Pinpoint the cell where the given text exists, returning its (X, Y) midpoint coordinate. 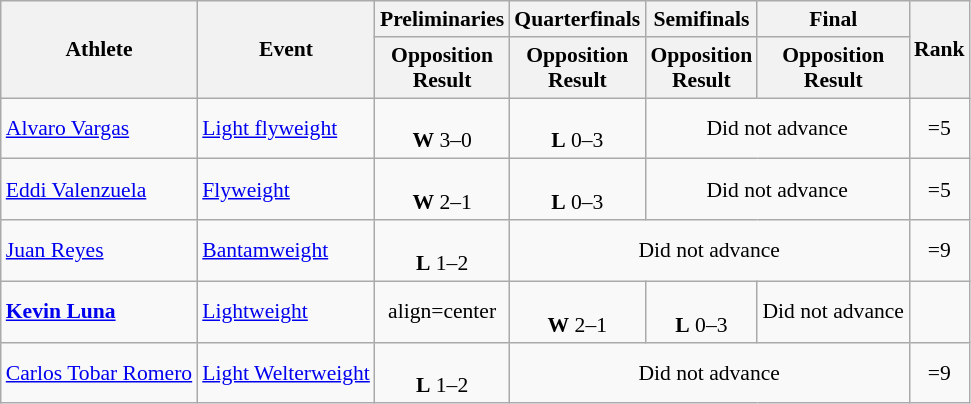
Rank (940, 50)
Carlos Tobar Romero (99, 372)
Lightweight (286, 312)
Athlete (99, 50)
Light Welterweight (286, 372)
Light flyweight (286, 128)
Alvaro Vargas (99, 128)
Juan Reyes (99, 250)
Semifinals (701, 19)
Event (286, 50)
align=center (442, 312)
Flyweight (286, 190)
Kevin Luna (99, 312)
W 3–0 (442, 128)
Eddi Valenzuela (99, 190)
Bantamweight (286, 250)
Preliminaries (442, 19)
Final (833, 19)
Quarterfinals (577, 19)
